Return the (X, Y) coordinate for the center point of the cell that contains the specified text.  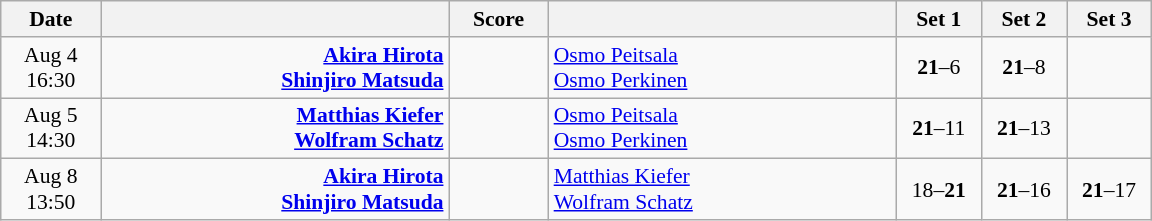
21–17 (1108, 190)
Aug 416:30 (51, 68)
21–6 (938, 68)
Aug 514:30 (51, 128)
21–13 (1024, 128)
Score (498, 19)
Date (51, 19)
21–11 (938, 128)
Set 1 (938, 19)
21–8 (1024, 68)
21–16 (1024, 190)
Set 3 (1108, 19)
18–21 (938, 190)
Set 2 (1024, 19)
Aug 813:50 (51, 190)
